Return [X, Y] of the center of cell containing provided text 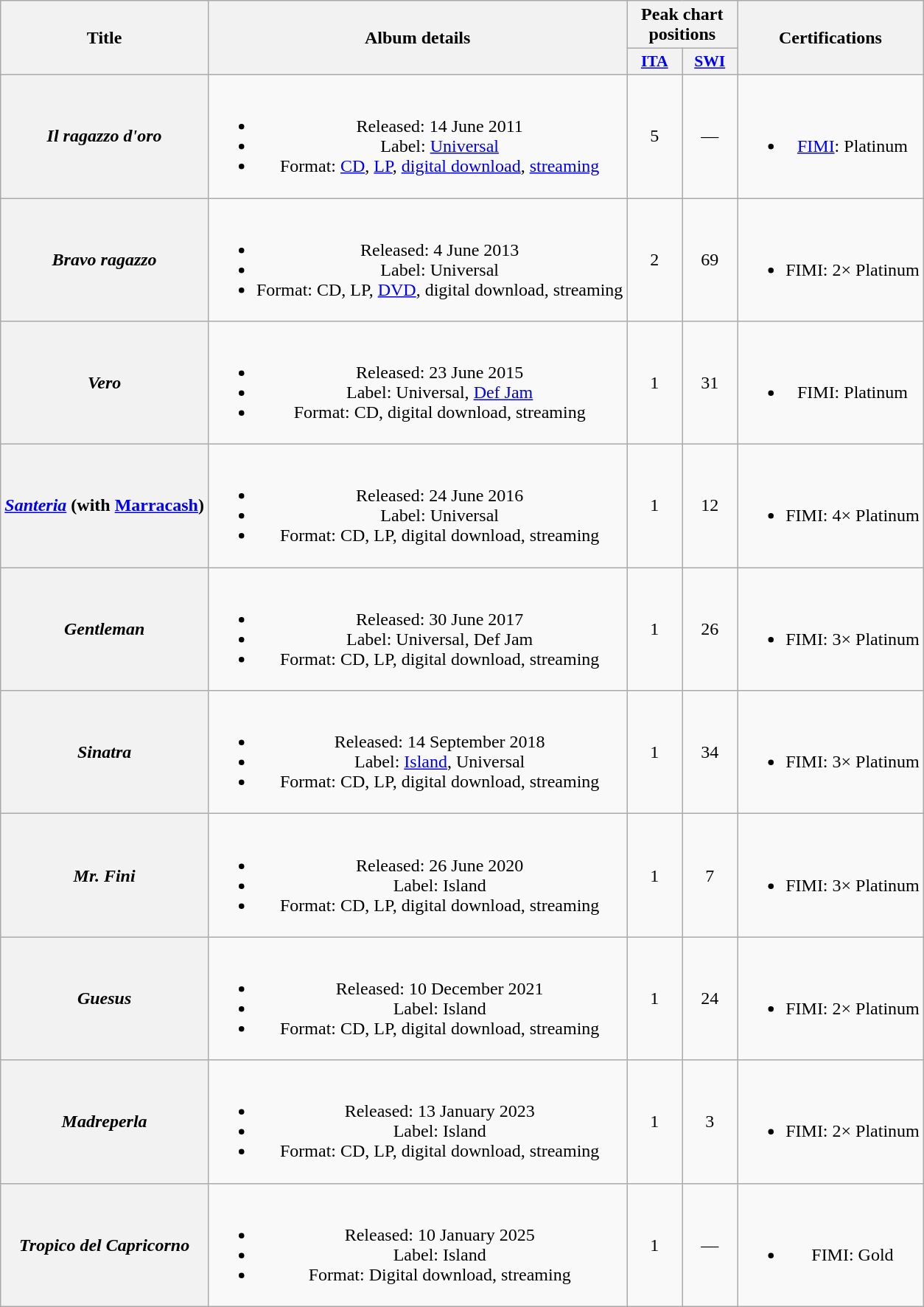
FIMI: 4× Platinum [831, 506]
SWI [710, 62]
12 [710, 506]
ITA [654, 62]
Mr. Fini [105, 876]
3 [710, 1122]
Released: 10 December 2021Label: IslandFormat: CD, LP, digital download, streaming [417, 998]
69 [710, 259]
Released: 4 June 2013Label: UniversalFormat: CD, LP, DVD, digital download, streaming [417, 259]
34 [710, 752]
Bravo ragazzo [105, 259]
26 [710, 630]
Released: 26 June 2020Label: IslandFormat: CD, LP, digital download, streaming [417, 876]
Released: 23 June 2015Label: Universal, Def JamFormat: CD, digital download, streaming [417, 383]
Released: 13 January 2023Label: IslandFormat: CD, LP, digital download, streaming [417, 1122]
Released: 14 June 2011Label: UniversalFormat: CD, LP, digital download, streaming [417, 136]
Album details [417, 38]
Released: 24 June 2016Label: UniversalFormat: CD, LP, digital download, streaming [417, 506]
Peak chart positions [682, 25]
Santeria (with Marracash) [105, 506]
Guesus [105, 998]
2 [654, 259]
31 [710, 383]
Released: 10 January 2025Label: IslandFormat: Digital download, streaming [417, 1244]
Vero [105, 383]
Title [105, 38]
Released: 14 September 2018Label: Island, UniversalFormat: CD, LP, digital download, streaming [417, 752]
Madreperla [105, 1122]
Released: 30 June 2017Label: Universal, Def JamFormat: CD, LP, digital download, streaming [417, 630]
5 [654, 136]
24 [710, 998]
Tropico del Capricorno [105, 1244]
7 [710, 876]
Il ragazzo d'oro [105, 136]
Sinatra [105, 752]
Certifications [831, 38]
FIMI: Gold [831, 1244]
Gentleman [105, 630]
